From the cell containing the given text, extract its center point as (X, Y) coordinate. 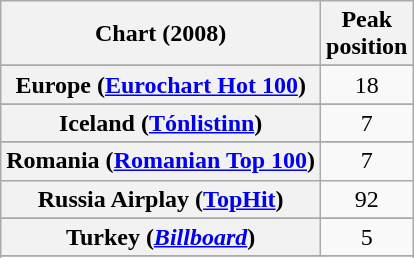
Russia Airplay (TopHit) (161, 199)
92 (367, 199)
Chart (2008) (161, 34)
Europe (Eurochart Hot 100) (161, 85)
Peakposition (367, 34)
5 (367, 237)
Turkey (Billboard) (161, 237)
18 (367, 85)
Iceland (Tónlistinn) (161, 123)
Romania (Romanian Top 100) (161, 161)
